Provide the [x, y] coordinate of the cell's center where the given text is located.  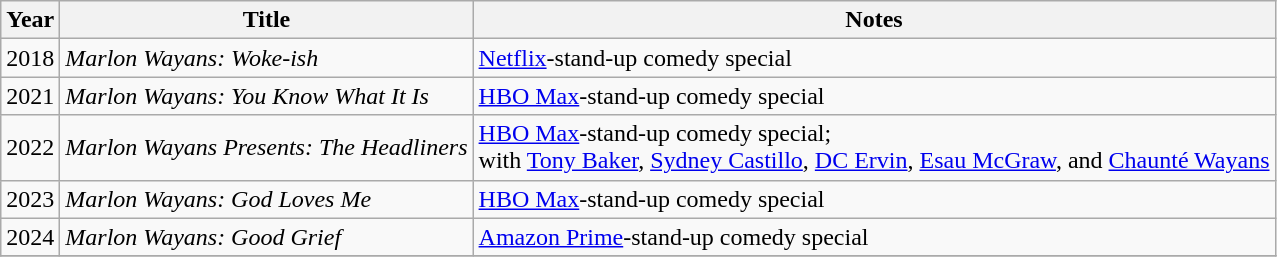
Notes [874, 20]
Title [266, 20]
HBO Max-stand-up comedy special;with Tony Baker, Sydney Castillo, DC Ervin, Esau McGraw, and Chaunté Wayans [874, 148]
2018 [30, 58]
2023 [30, 199]
Marlon Wayans: Good Grief [266, 237]
2022 [30, 148]
Marlon Wayans: You Know What It Is [266, 96]
Marlon Wayans: God Loves Me [266, 199]
Year [30, 20]
Netflix-stand-up comedy special [874, 58]
2021 [30, 96]
Amazon Prime-stand-up comedy special [874, 237]
Marlon Wayans Presents: The Headliners [266, 148]
Marlon Wayans: Woke-ish [266, 58]
2024 [30, 237]
